Scan for the cell matching the given text and deliver its (x, y) coordinate at center. 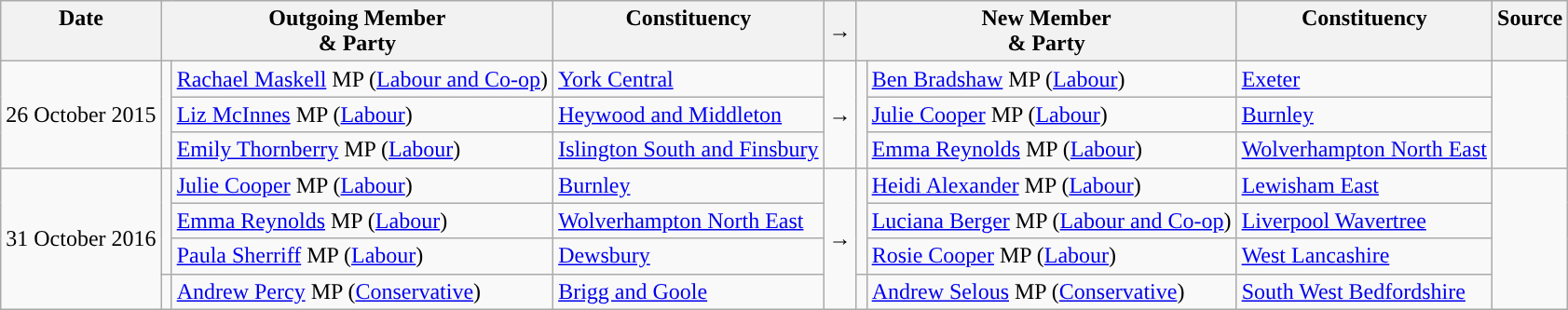
South West Bedfordshire (1364, 291)
26 October 2015 (81, 115)
Brigg and Goole (689, 291)
Outgoing Member& Party (357, 32)
York Central (689, 79)
Emily Thornberry MP (Labour) (361, 150)
Dewsbury (689, 256)
Paula Sherriff MP (Labour) (361, 256)
Rosie Cooper MP (Labour) (1051, 256)
31 October 2016 (81, 238)
Exeter (1364, 79)
Andrew Percy MP (Conservative) (361, 291)
Date (81, 32)
Lewisham East (1364, 185)
New Member& Party (1046, 32)
Liverpool Wavertree (1364, 221)
Heidi Alexander MP (Labour) (1051, 185)
Heywood and Middleton (689, 115)
Ben Bradshaw MP (Labour) (1051, 79)
Source (1530, 32)
Luciana Berger MP (Labour and Co-op) (1051, 221)
West Lancashire (1364, 256)
Rachael Maskell MP (Labour and Co-op) (361, 79)
Liz McInnes MP (Labour) (361, 115)
Andrew Selous MP (Conservative) (1051, 291)
Islington South and Finsbury (689, 150)
